Search for the cell housing the specified text and yield its [X, Y] center coordinate. 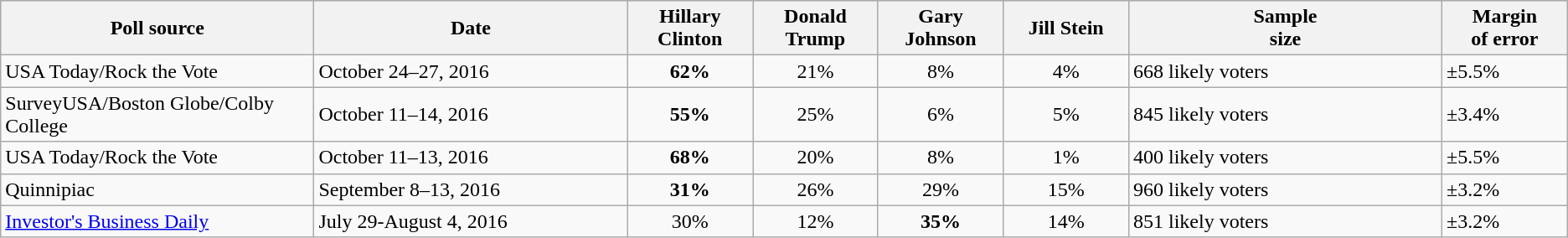
1% [1066, 158]
July 29-August 4, 2016 [471, 221]
SurveyUSA/Boston Globe/Colby College [157, 114]
55% [690, 114]
14% [1066, 221]
4% [1066, 71]
Donald Trump [816, 28]
Poll source [157, 28]
21% [816, 71]
October 11–13, 2016 [471, 158]
Hillary Clinton [690, 28]
845 likely voters [1285, 114]
668 likely voters [1285, 71]
20% [816, 158]
29% [941, 189]
15% [1066, 189]
26% [816, 189]
Quinnipiac [157, 189]
35% [941, 221]
851 likely voters [1285, 221]
Gary Johnson [941, 28]
31% [690, 189]
62% [690, 71]
October 11–14, 2016 [471, 114]
Jill Stein [1066, 28]
Marginof error [1505, 28]
September 8–13, 2016 [471, 189]
12% [816, 221]
Samplesize [1285, 28]
960 likely voters [1285, 189]
±3.4% [1505, 114]
400 likely voters [1285, 158]
October 24–27, 2016 [471, 71]
5% [1066, 114]
Investor's Business Daily [157, 221]
Date [471, 28]
30% [690, 221]
68% [690, 158]
25% [816, 114]
6% [941, 114]
